Detect which cell encompasses the target text, then output its (X, Y) center coordinate. 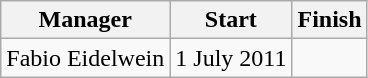
Fabio Eidelwein (86, 58)
1 July 2011 (231, 58)
Start (231, 20)
Finish (330, 20)
Manager (86, 20)
